Locate the cell with the specified text and output its [X, Y] center coordinate. 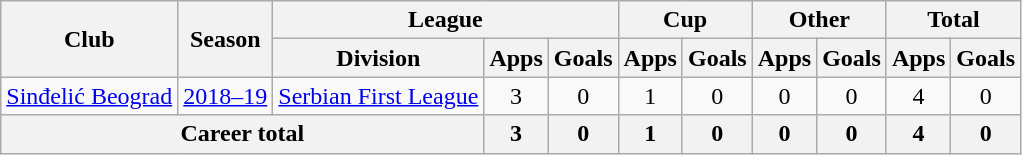
Other [819, 20]
2018–19 [226, 96]
Career total [242, 134]
Club [90, 39]
Cup [685, 20]
Sinđelić Beograd [90, 96]
Division [378, 58]
League [446, 20]
Season [226, 39]
Serbian First League [378, 96]
Total [953, 20]
